Return (X, Y) of the center of cell containing provided text 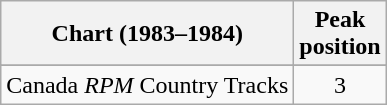
Chart (1983–1984) (148, 34)
Canada RPM Country Tracks (148, 85)
Peakposition (340, 34)
3 (340, 85)
